Search for the cell housing the specified text and yield its (X, Y) center coordinate. 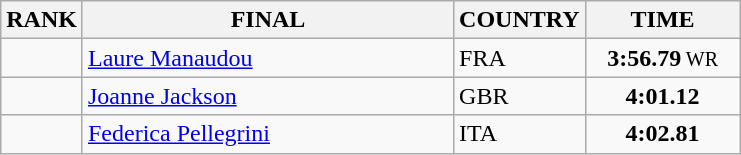
FINAL (268, 20)
GBR (520, 96)
COUNTRY (520, 20)
ITA (520, 134)
RANK (42, 20)
FRA (520, 58)
3:56.79 WR (662, 58)
4:01.12 (662, 96)
Laure Manaudou (268, 58)
4:02.81 (662, 134)
Federica Pellegrini (268, 134)
TIME (662, 20)
Joanne Jackson (268, 96)
